Locate the cell with the specified text and output its (x, y) center coordinate. 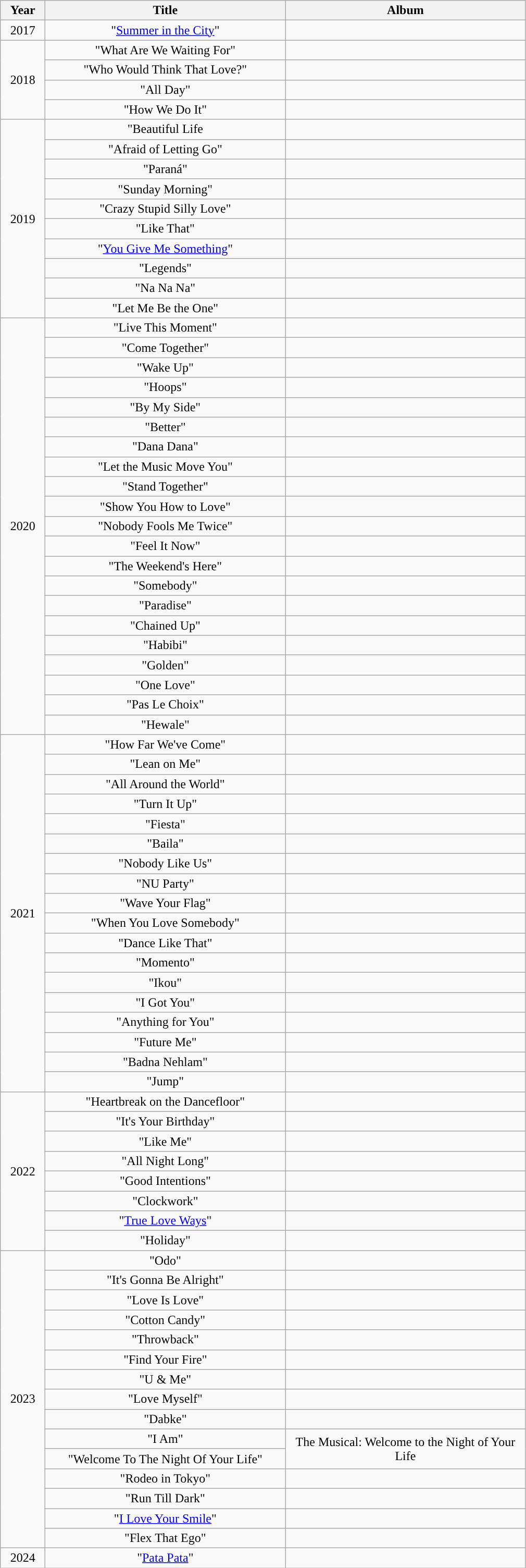
"Holiday" (166, 1241)
"All Night Long" (166, 1161)
"Lean on Me" (166, 764)
"Flex That Ego" (166, 1538)
"Golden" (166, 665)
"Fiesta" (166, 824)
"Like Me" (166, 1141)
"Legends" (166, 268)
2022 (23, 1171)
"Feel It Now" (166, 546)
"What Are We Waiting For" (166, 50)
2023 (23, 1399)
"Paradise" (166, 606)
"Come Together" (166, 348)
"Hoops" (166, 387)
"Run Till Dark" (166, 1498)
"Afraid of Letting Go" (166, 149)
"Habibi" (166, 645)
Title (166, 10)
"I Am" (166, 1439)
2017 (23, 30)
"Paraná" (166, 169)
"Nobody Fools Me Twice" (166, 526)
"How We Do It" (166, 109)
"Welcome To The Night Of Your Life" (166, 1459)
Year (23, 10)
"Good Intentions" (166, 1181)
"Badna Nehlam" (166, 1062)
"How Far We've Come" (166, 744)
"Stand Together" (166, 486)
"Dana Dana" (166, 447)
"It's Your Birthday" (166, 1121)
"True Love Ways" (166, 1221)
"Sunday Morning" (166, 189)
"Ikou" (166, 983)
"The Weekend's Here" (166, 566)
"Clockwork" (166, 1200)
"Nobody Like Us" (166, 863)
Album (405, 10)
"Jump" (166, 1082)
"Crazy Stupid Silly Love" (166, 209)
"It's Gonna Be Alright" (166, 1280)
"Let the Music Move You" (166, 467)
2020 (23, 526)
"Wake Up" (166, 367)
"You Give Me Something" (166, 249)
"Pata Pata" (166, 1558)
"Anything for You" (166, 1022)
"Find Your Fire" (166, 1359)
"Pas Le Choix" (166, 705)
"U & Me" (166, 1379)
"Na Na Na" (166, 288)
"Hewale" (166, 725)
2021 (23, 913)
2018 (23, 80)
"Better" (166, 427)
"Throwback" (166, 1340)
"Future Me" (166, 1042)
"Live This Moment" (166, 328)
2019 (23, 219)
"Let Me Be the One" (166, 308)
"Chained Up" (166, 626)
"Dabke" (166, 1419)
"All Day" (166, 90)
The Musical: Welcome to the Night of Your Life (405, 1449)
"Wave Your Flag" (166, 903)
"Like That" (166, 228)
"Rodeo in Tokyo" (166, 1478)
"One Love" (166, 685)
"All Around the World" (166, 784)
"Dance Like That" (166, 943)
"Baila" (166, 843)
"Momento" (166, 963)
"Love Myself" (166, 1399)
"NU Party" (166, 884)
"Odo" (166, 1260)
"I Got You" (166, 1002)
"Love Is Love" (166, 1300)
"Cotton Candy" (166, 1320)
"Show You How to Love" (166, 506)
"I Love Your Smile" (166, 1518)
"Who Would Think That Love?" (166, 70)
"Turn It Up" (166, 804)
"When You Love Somebody" (166, 923)
"Beautiful Life (166, 129)
"Summer in the City" (166, 30)
"Heartbreak on the Dancefloor" (166, 1101)
2024 (23, 1558)
"By My Side" (166, 407)
"Somebody" (166, 586)
